Locate the cell with the specified text and output its [x, y] center coordinate. 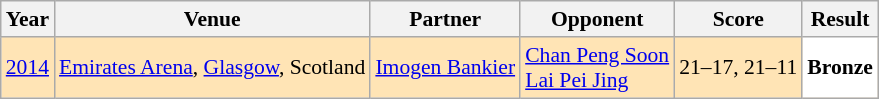
Bronze [840, 68]
Score [738, 19]
Result [840, 19]
Opponent [597, 19]
Venue [212, 19]
Emirates Arena, Glasgow, Scotland [212, 68]
Imogen Bankier [445, 68]
Chan Peng Soon Lai Pei Jing [597, 68]
2014 [28, 68]
Partner [445, 19]
21–17, 21–11 [738, 68]
Year [28, 19]
